Pinpoint the cell where the given text exists, returning its (X, Y) midpoint coordinate. 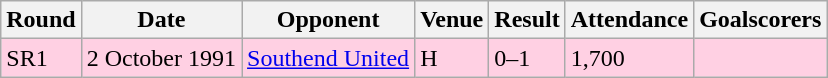
2 October 1991 (161, 58)
Date (161, 20)
Opponent (328, 20)
Round (41, 20)
H (452, 58)
1,700 (629, 58)
SR1 (41, 58)
Goalscorers (760, 20)
Venue (452, 20)
Result (527, 20)
Southend United (328, 58)
0–1 (527, 58)
Attendance (629, 20)
